Pinpoint the cell where the given text exists, returning its (x, y) midpoint coordinate. 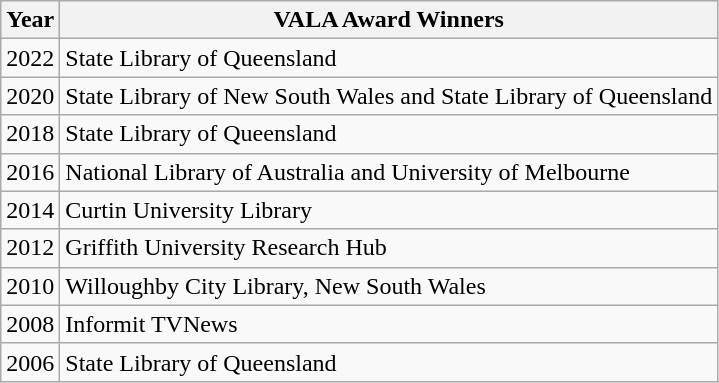
2020 (30, 96)
Griffith University Research Hub (389, 248)
State Library of New South Wales and State Library of Queensland (389, 96)
Curtin University Library (389, 210)
2010 (30, 286)
2016 (30, 172)
Year (30, 20)
2008 (30, 324)
National Library of Australia and University of Melbourne (389, 172)
2006 (30, 362)
VALA Award Winners (389, 20)
Informit TVNews (389, 324)
2022 (30, 58)
2012 (30, 248)
Willoughby City Library, New South Wales (389, 286)
2018 (30, 134)
2014 (30, 210)
